Scan for the cell matching the given text and deliver its (x, y) coordinate at center. 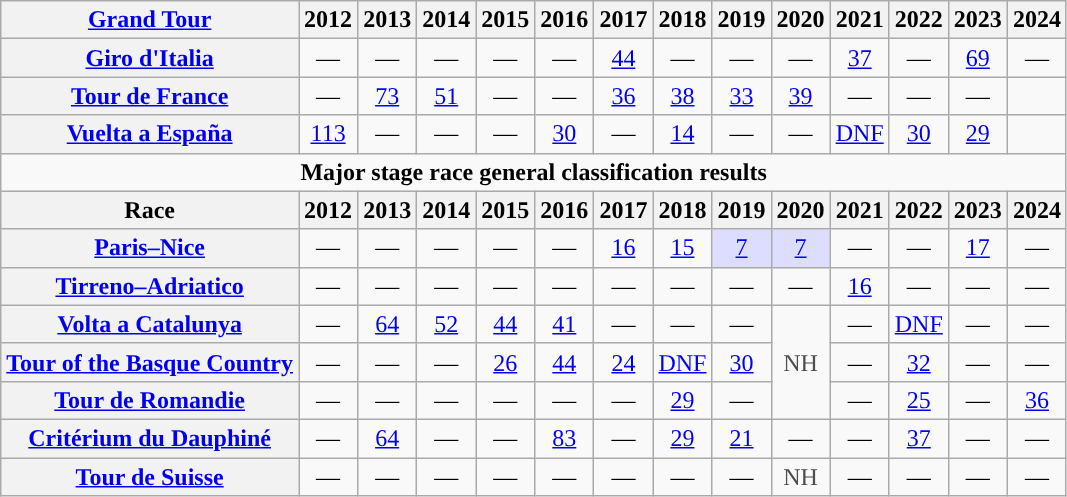
41 (564, 324)
Race (150, 210)
17 (978, 248)
24 (624, 362)
Tour de France (150, 96)
39 (800, 96)
83 (564, 438)
14 (682, 134)
73 (388, 96)
Tour of the Basque Country (150, 362)
33 (742, 96)
26 (506, 362)
32 (918, 362)
25 (918, 400)
Volta a Catalunya (150, 324)
Major stage race general classification results (534, 172)
Tour de Romandie (150, 400)
15 (682, 248)
Critérium du Dauphiné (150, 438)
38 (682, 96)
Giro d'Italia (150, 58)
Tirreno–Adriatico (150, 286)
21 (742, 438)
52 (446, 324)
113 (328, 134)
Vuelta a España (150, 134)
Grand Tour (150, 20)
Paris–Nice (150, 248)
51 (446, 96)
69 (978, 58)
Tour de Suisse (150, 477)
